Return [X, Y] of the center of cell containing provided text 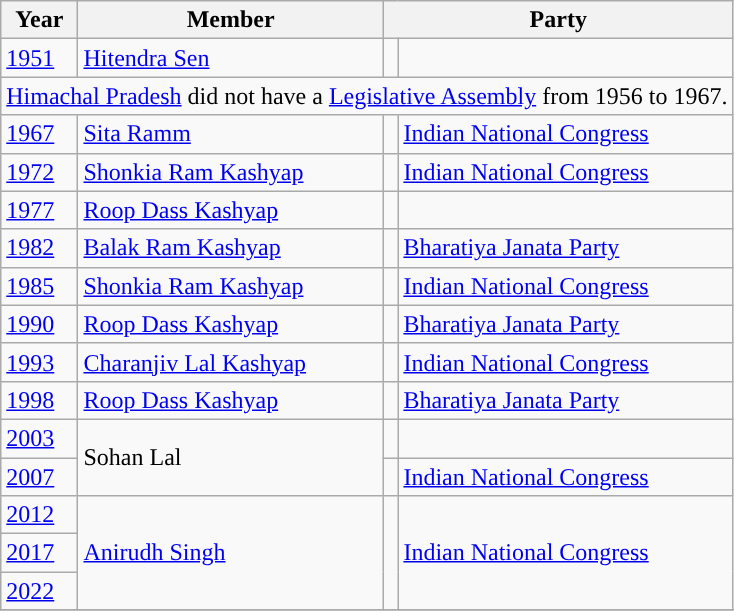
1977 [40, 210]
Hitendra Sen [230, 58]
1993 [40, 362]
2017 [40, 553]
Sohan Lal [230, 457]
Anirudh Singh [230, 553]
Sita Ramm [230, 134]
Balak Ram Kashyap [230, 248]
1982 [40, 248]
1972 [40, 172]
Himachal Pradesh did not have a Legislative Assembly from 1956 to 1967. [367, 96]
1951 [40, 58]
2003 [40, 438]
Member [230, 20]
1985 [40, 286]
1990 [40, 324]
Charanjiv Lal Kashyap [230, 362]
2012 [40, 515]
Party [558, 20]
Year [40, 20]
1967 [40, 134]
2022 [40, 591]
2007 [40, 477]
1998 [40, 400]
